Search for the cell housing the specified text and yield its (X, Y) center coordinate. 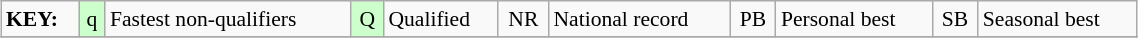
q (92, 19)
SB (955, 19)
Seasonal best (1058, 19)
NR (523, 19)
Personal best (854, 19)
National record (639, 19)
Qualified (440, 19)
KEY: (40, 19)
Fastest non-qualifiers (228, 19)
PB (753, 19)
Q (367, 19)
